Search for the cell housing the specified text and yield its [X, Y] center coordinate. 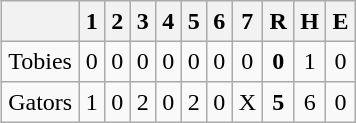
3 [143, 21]
H [310, 21]
R [278, 21]
X [248, 102]
E [341, 21]
4 [168, 21]
Gators [40, 102]
Tobies [40, 61]
7 [248, 21]
